For the text-containing cell, return its midpoint in [X, Y] coordinate format. 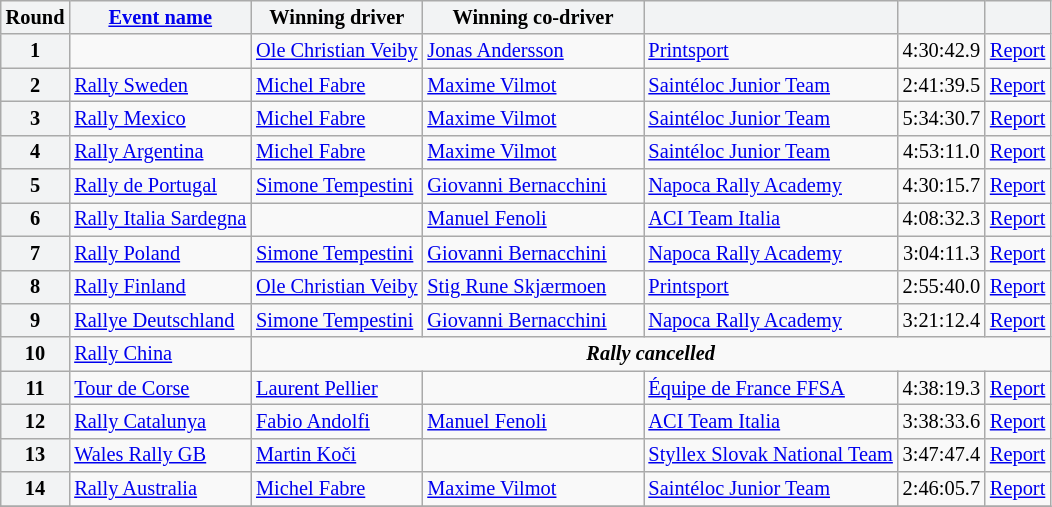
Rally Finland [160, 287]
6 [36, 219]
Winning co-driver [532, 17]
1 [36, 51]
Tour de Corse [160, 388]
Jonas Andersson [532, 51]
4:30:15.7 [942, 186]
5 [36, 186]
4:30:42.9 [942, 51]
Équipe de France FFSA [771, 388]
13 [36, 455]
Laurent Pellier [336, 388]
Round [36, 17]
2:41:39.5 [942, 85]
2:55:40.0 [942, 287]
3:21:12.4 [942, 320]
12 [36, 421]
Rallye Deutschland [160, 320]
7 [36, 253]
Rally cancelled [650, 354]
Fabio Andolfi [336, 421]
3 [36, 118]
Rally de Portugal [160, 186]
4 [36, 152]
3:47:47.4 [942, 455]
5:34:30.7 [942, 118]
14 [36, 489]
4:53:11.0 [942, 152]
9 [36, 320]
Rally Australia [160, 489]
Rally Mexico [160, 118]
10 [36, 354]
2:46:05.7 [942, 489]
Winning driver [336, 17]
Rally Catalunya [160, 421]
Stig Rune Skjærmoen [532, 287]
Rally China [160, 354]
4:38:19.3 [942, 388]
11 [36, 388]
3:04:11.3 [942, 253]
Rally Argentina [160, 152]
4:08:32.3 [942, 219]
Wales Rally GB [160, 455]
8 [36, 287]
2 [36, 85]
Rally Sweden [160, 85]
Styllex Slovak National Team [771, 455]
Martin Koči [336, 455]
3:38:33.6 [942, 421]
Rally Poland [160, 253]
Rally Italia Sardegna [160, 219]
Event name [160, 17]
